Find where the given text appears and provide that cell's center as [X, Y] coordinate. 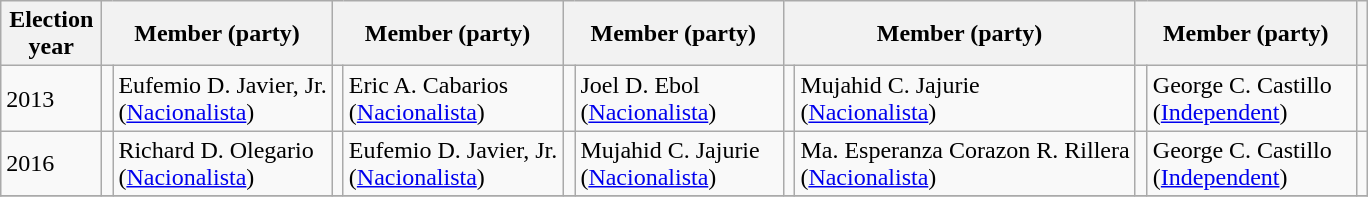
2016 [52, 164]
Joel D. Ebol(Nacionalista) [680, 98]
Electionyear [52, 34]
Ma. Esperanza Corazon R. Rillera(Nacionalista) [965, 164]
Richard D. Olegario(Nacionalista) [222, 164]
2013 [52, 98]
Eric A. Cabarios(Nacionalista) [452, 98]
